Provide the (x, y) coordinate of the cell's center where the given text is located.  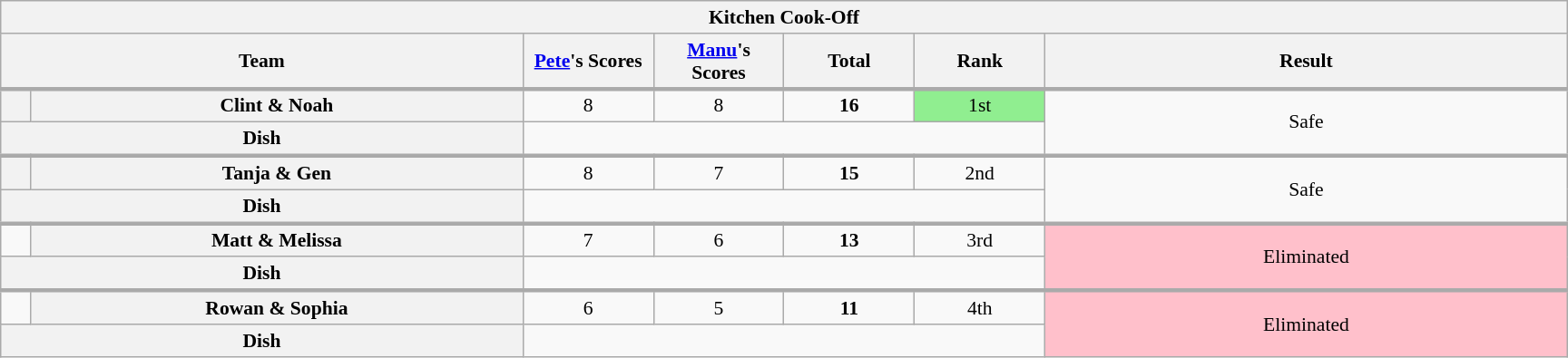
1st (980, 105)
Result (1307, 62)
Rank (980, 62)
11 (849, 308)
Manu's Scores (719, 62)
3rd (980, 239)
13 (849, 239)
Pete's Scores (588, 62)
Matt & Melissa (278, 239)
2nd (980, 172)
Kitchen Cook-Off (784, 17)
16 (849, 105)
Tanja & Gen (278, 172)
4th (980, 308)
Total (849, 62)
Clint & Noah (278, 105)
Rowan & Sophia (278, 308)
15 (849, 172)
Team (261, 62)
5 (719, 308)
